Provide the (x, y) coordinate of the cell's center where the given text is located.  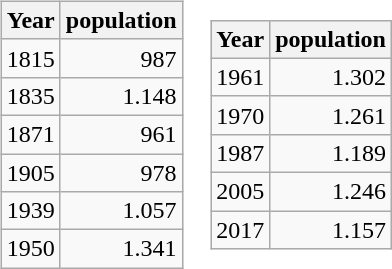
1950 (30, 249)
1.189 (331, 153)
2017 (240, 230)
2005 (240, 192)
1835 (30, 96)
1905 (30, 173)
1.157 (331, 230)
1961 (240, 77)
1815 (30, 58)
961 (121, 134)
1.341 (121, 249)
1939 (30, 211)
1.246 (331, 192)
1.057 (121, 211)
1871 (30, 134)
1.302 (331, 77)
1970 (240, 115)
978 (121, 173)
1.148 (121, 96)
1.261 (331, 115)
987 (121, 58)
1987 (240, 153)
